Locate the cell with the specified text and output its (x, y) center coordinate. 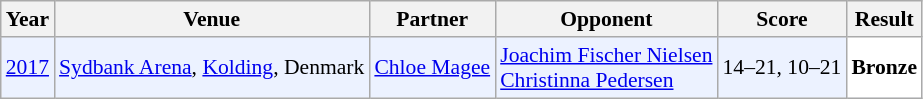
14–21, 10–21 (782, 68)
Year (28, 19)
Bronze (884, 68)
Partner (432, 19)
Chloe Magee (432, 68)
Result (884, 19)
Opponent (606, 19)
Joachim Fischer Nielsen Christinna Pedersen (606, 68)
Sydbank Arena, Kolding, Denmark (212, 68)
2017 (28, 68)
Venue (212, 19)
Score (782, 19)
